Locate the cell with the specified text and output its [x, y] center coordinate. 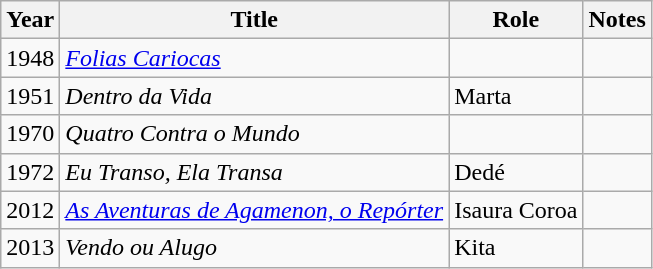
Kita [516, 248]
1970 [30, 134]
1948 [30, 58]
Marta [516, 96]
Vendo ou Alugo [254, 248]
2012 [30, 210]
2013 [30, 248]
Isaura Coroa [516, 210]
1951 [30, 96]
Dedé [516, 172]
Notes [617, 20]
Title [254, 20]
Folias Cariocas [254, 58]
Eu Transo, Ela Transa [254, 172]
Dentro da Vida [254, 96]
1972 [30, 172]
Year [30, 20]
As Aventuras de Agamenon, o Repórter [254, 210]
Quatro Contra o Mundo [254, 134]
Role [516, 20]
